Pinpoint the cell where the given text exists, returning its [x, y] midpoint coordinate. 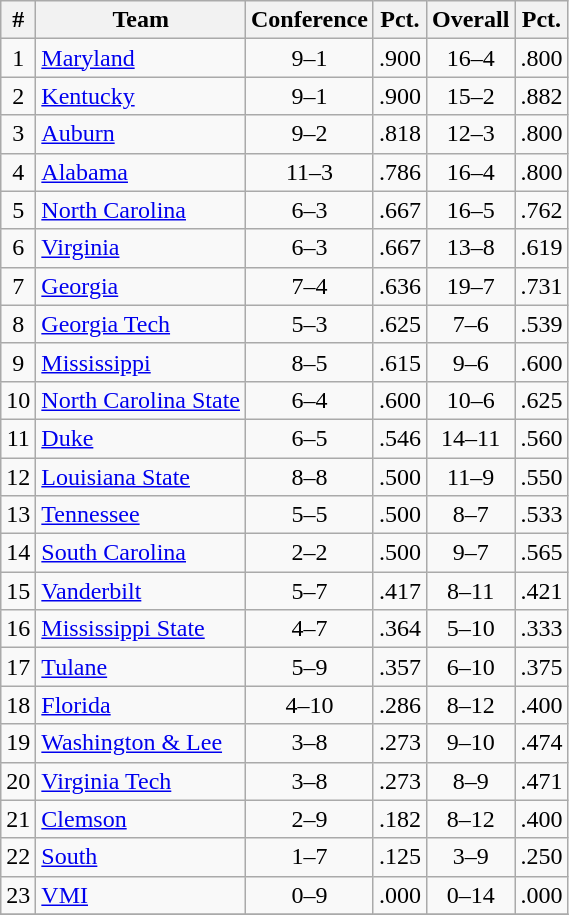
North Carolina State [141, 400]
South Carolina [141, 553]
.474 [542, 743]
9–7 [470, 553]
Alabama [141, 172]
11 [18, 438]
.421 [542, 591]
8–5 [310, 362]
.546 [400, 438]
8–7 [470, 515]
5–9 [310, 667]
6–10 [470, 667]
11–9 [470, 477]
22 [18, 857]
7 [18, 286]
Mississippi State [141, 629]
14 [18, 553]
VMI [141, 895]
3 [18, 134]
10–6 [470, 400]
6–5 [310, 438]
.731 [542, 286]
15–2 [470, 96]
Georgia [141, 286]
.286 [400, 705]
6 [18, 248]
9 [18, 362]
3–9 [470, 857]
5 [18, 210]
.357 [400, 667]
18 [18, 705]
12–3 [470, 134]
5–3 [310, 324]
.565 [542, 553]
Maryland [141, 58]
Virginia Tech [141, 781]
Tulane [141, 667]
Overall [470, 20]
Washington & Lee [141, 743]
.615 [400, 362]
19 [18, 743]
.375 [542, 667]
8–11 [470, 591]
.417 [400, 591]
9–10 [470, 743]
.762 [542, 210]
2 [18, 96]
1 [18, 58]
6–4 [310, 400]
16 [18, 629]
0–9 [310, 895]
5–7 [310, 591]
8–9 [470, 781]
Virginia [141, 248]
15 [18, 591]
11–3 [310, 172]
23 [18, 895]
5–10 [470, 629]
17 [18, 667]
.471 [542, 781]
Duke [141, 438]
7–4 [310, 286]
Conference [310, 20]
.333 [542, 629]
Auburn [141, 134]
Clemson [141, 819]
Kentucky [141, 96]
1–7 [310, 857]
.550 [542, 477]
.619 [542, 248]
Louisiana State [141, 477]
.560 [542, 438]
Team [141, 20]
.125 [400, 857]
7–6 [470, 324]
4 [18, 172]
4–10 [310, 705]
0–14 [470, 895]
2–9 [310, 819]
.882 [542, 96]
.250 [542, 857]
13 [18, 515]
9–6 [470, 362]
8–8 [310, 477]
12 [18, 477]
Florida [141, 705]
Tennessee [141, 515]
South [141, 857]
Mississippi [141, 362]
.786 [400, 172]
14–11 [470, 438]
8 [18, 324]
10 [18, 400]
.636 [400, 286]
20 [18, 781]
4–7 [310, 629]
Georgia Tech [141, 324]
.182 [400, 819]
16–5 [470, 210]
5–5 [310, 515]
Vanderbilt [141, 591]
.818 [400, 134]
21 [18, 819]
.539 [542, 324]
North Carolina [141, 210]
13–8 [470, 248]
9–2 [310, 134]
19–7 [470, 286]
.533 [542, 515]
.364 [400, 629]
# [18, 20]
2–2 [310, 553]
